Find where the given text appears and provide that cell's center as (X, Y) coordinate. 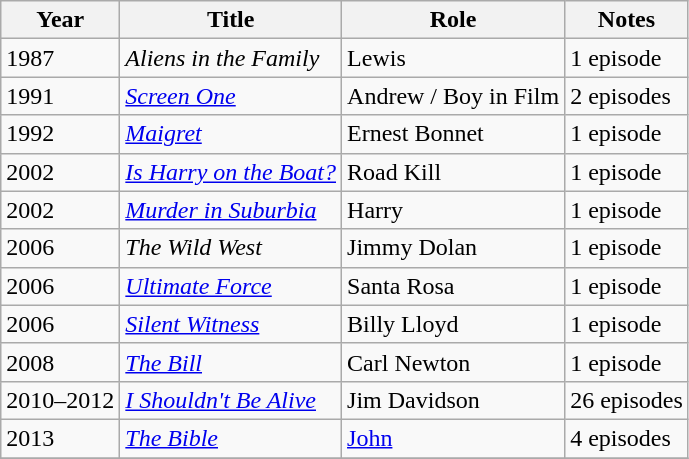
Maigret (231, 134)
2 episodes (627, 96)
Jimmy Dolan (454, 248)
I Shouldn't Be Alive (231, 400)
Santa Rosa (454, 286)
Role (454, 20)
Ultimate Force (231, 286)
Year (60, 20)
Is Harry on the Boat? (231, 172)
Notes (627, 20)
Title (231, 20)
The Wild West (231, 248)
Aliens in the Family (231, 58)
John (454, 438)
1991 (60, 96)
The Bill (231, 362)
Ernest Bonnet (454, 134)
Silent Witness (231, 324)
Carl Newton (454, 362)
Road Kill (454, 172)
2010–2012 (60, 400)
Murder in Suburbia (231, 210)
4 episodes (627, 438)
Jim Davidson (454, 400)
26 episodes (627, 400)
Andrew / Boy in Film (454, 96)
2008 (60, 362)
1992 (60, 134)
Harry (454, 210)
Lewis (454, 58)
1987 (60, 58)
2013 (60, 438)
Billy Lloyd (454, 324)
Screen One (231, 96)
The Bible (231, 438)
